Determine the [X, Y] coordinate at the center of the cell enclosing the given text.  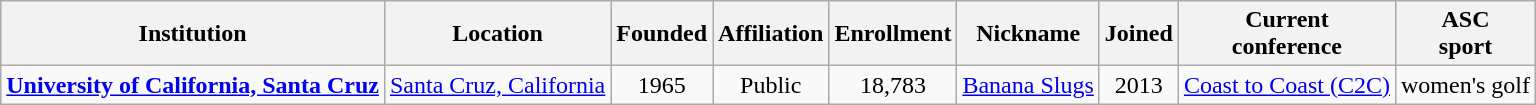
1965 [662, 85]
2013 [1138, 85]
Currentconference [1286, 34]
Joined [1138, 34]
Founded [662, 34]
18,783 [893, 85]
Nickname [1028, 34]
Coast to Coast (C2C) [1286, 85]
Affiliation [771, 34]
Santa Cruz, California [497, 85]
Location [497, 34]
University of California, Santa Cruz [193, 85]
Enrollment [893, 34]
ASCsport [1465, 34]
Institution [193, 34]
women's golf [1465, 85]
Public [771, 85]
Banana Slugs [1028, 85]
